Search for the cell housing the specified text and yield its (X, Y) center coordinate. 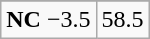
58.5 (122, 20)
NC −3.5 (48, 20)
